For the text-containing cell, return its midpoint in (x, y) coordinate format. 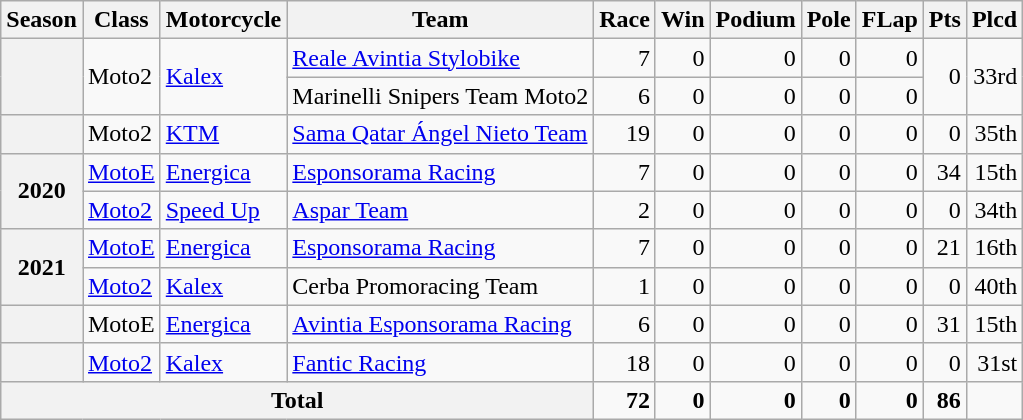
Plcd (994, 20)
1 (625, 286)
19 (625, 134)
31 (944, 324)
Motorcycle (224, 20)
31st (994, 362)
Win (682, 20)
FLap (890, 20)
2 (625, 210)
Team (440, 20)
Season (42, 20)
72 (625, 400)
Aspar Team (440, 210)
Reale Avintia Stylobike (440, 58)
40th (994, 286)
Sama Qatar Ángel Nieto Team (440, 134)
Pts (944, 20)
Race (625, 20)
Class (121, 20)
Fantic Racing (440, 362)
Pole (828, 20)
2020 (42, 191)
KTM (224, 134)
Speed Up (224, 210)
21 (944, 248)
Cerba Promoracing Team (440, 286)
35th (994, 134)
34 (944, 172)
Marinelli Snipers Team Moto2 (440, 96)
86 (944, 400)
Avintia Esponsorama Racing (440, 324)
33rd (994, 77)
34th (994, 210)
16th (994, 248)
Podium (756, 20)
Total (298, 400)
2021 (42, 267)
18 (625, 362)
